Capture the cell that displays the provided text and extract its (X, Y) central coordinate. 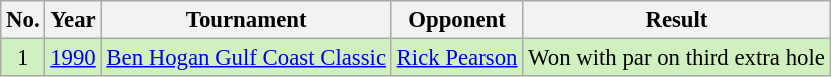
Tournament (246, 20)
1 (23, 58)
Year (73, 20)
Opponent (456, 20)
No. (23, 20)
Rick Pearson (456, 58)
Result (676, 20)
Ben Hogan Gulf Coast Classic (246, 58)
Won with par on third extra hole (676, 58)
1990 (73, 58)
